Scan for the cell matching the given text and deliver its (X, Y) coordinate at center. 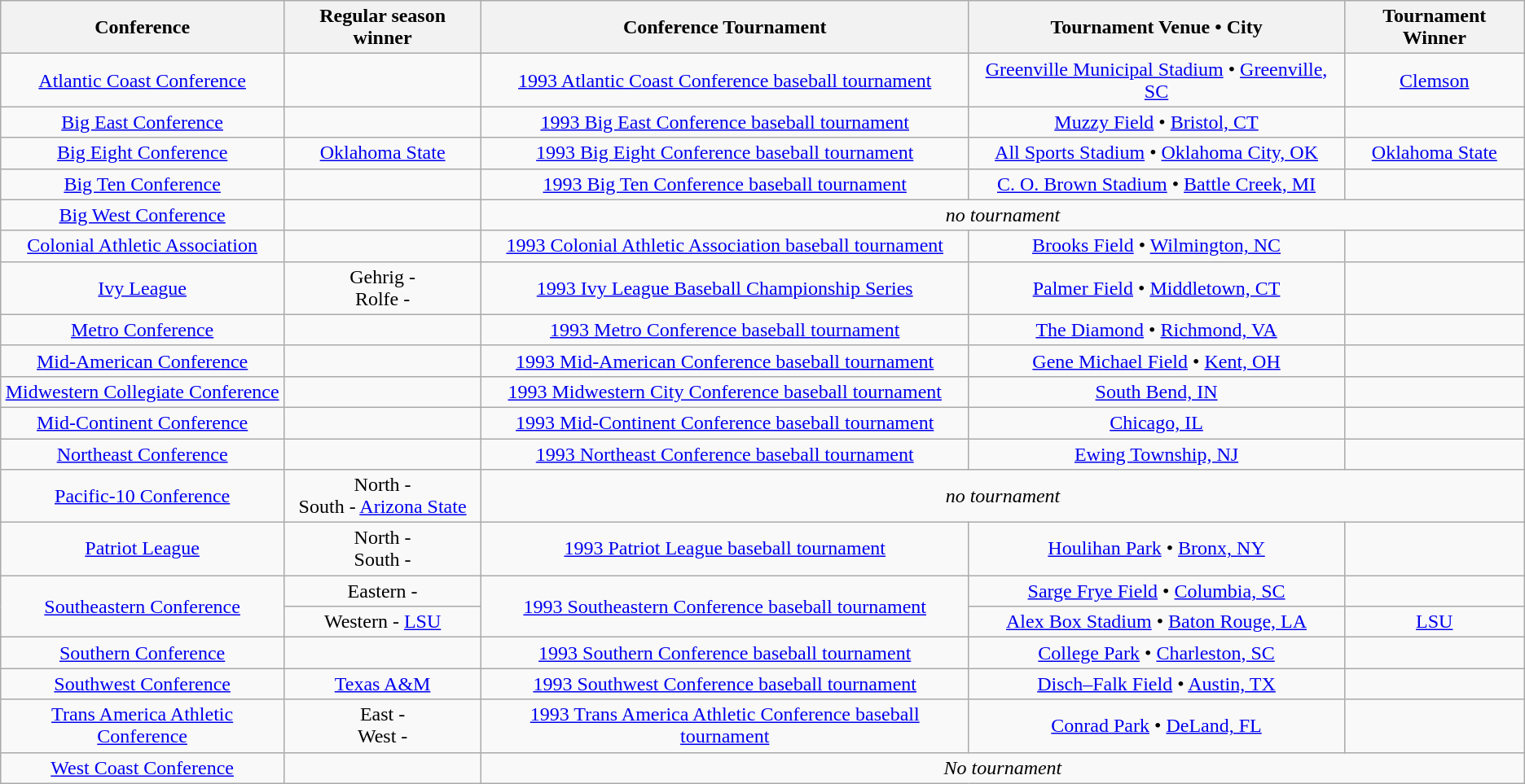
Mid-Continent Conference (143, 423)
Pacific-10 Conference (143, 497)
1993 Northeast Conference baseball tournament (725, 453)
Chicago, IL (1157, 423)
The Diamond • Richmond, VA (1157, 330)
1993 Big East Conference baseball tournament (725, 122)
Colonial Athletic Association (143, 246)
1993 Trans America Athletic Conference baseball tournament (725, 726)
Metro Conference (143, 330)
1993 Ivy League Baseball Championship Series (725, 288)
Southwest Conference (143, 684)
Muzzy Field • Bristol, CT (1157, 122)
Conference (143, 28)
1993 Patriot League baseball tournament (725, 549)
Ewing Township, NJ (1157, 453)
Big East Conference (143, 122)
Texas A&M (383, 684)
Ivy League (143, 288)
Midwestern Collegiate Conference (143, 392)
Clemson (1434, 80)
Conrad Park • DeLand, FL (1157, 726)
Southern Conference (143, 653)
Tournament Venue • City (1157, 28)
1993 Mid-American Conference baseball tournament (725, 361)
Sarge Frye Field • Columbia, SC (1157, 591)
Conference Tournament (725, 28)
Gene Michael Field • Kent, OH (1157, 361)
1993 Southeastern Conference baseball tournament (725, 607)
All Sports Stadium • Oklahoma City, OK (1157, 153)
Western - LSU (383, 622)
Eastern - (383, 591)
1993 Colonial Athletic Association baseball tournament (725, 246)
Palmer Field • Middletown, CT (1157, 288)
Big Eight Conference (143, 153)
1993 Southwest Conference baseball tournament (725, 684)
Houlihan Park • Bronx, NY (1157, 549)
East - West - (383, 726)
No tournament (1004, 768)
Trans America Athletic Conference (143, 726)
College Park • Charleston, SC (1157, 653)
Greenville Municipal Stadium • Greenville, SC (1157, 80)
1993 Big Ten Conference baseball tournament (725, 184)
1993 Atlantic Coast Conference baseball tournament (725, 80)
1993 Midwestern City Conference baseball tournament (725, 392)
1993 Metro Conference baseball tournament (725, 330)
C. O. Brown Stadium • Battle Creek, MI (1157, 184)
LSU (1434, 622)
Alex Box Stadium • Baton Rouge, LA (1157, 622)
North - South - Arizona State (383, 497)
Regular season winner (383, 28)
Tournament Winner (1434, 28)
Big West Conference (143, 215)
North - South - (383, 549)
Northeast Conference (143, 453)
West Coast Conference (143, 768)
Mid-American Conference (143, 361)
1993 Big Eight Conference baseball tournament (725, 153)
Big Ten Conference (143, 184)
Gehrig - Rolfe - (383, 288)
Atlantic Coast Conference (143, 80)
South Bend, IN (1157, 392)
1993 Mid-Continent Conference baseball tournament (725, 423)
Southeastern Conference (143, 607)
Brooks Field • Wilmington, NC (1157, 246)
1993 Southern Conference baseball tournament (725, 653)
Disch–Falk Field • Austin, TX (1157, 684)
Patriot League (143, 549)
